Detect which cell encompasses the target text, then output its [x, y] center coordinate. 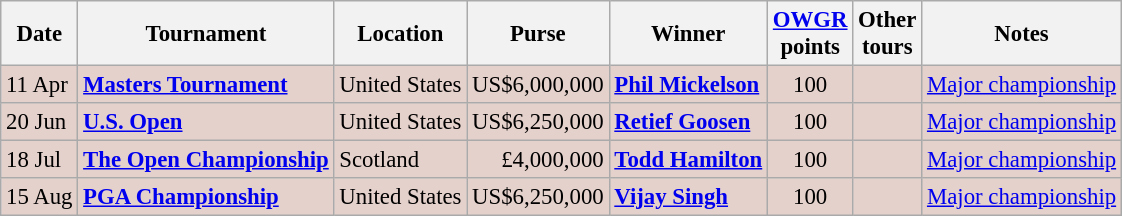
11 Apr [40, 85]
Phil Mickelson [688, 85]
15 Aug [40, 197]
£4,000,000 [538, 160]
18 Jul [40, 160]
Winner [688, 34]
Location [400, 34]
The Open Championship [206, 160]
US$6,000,000 [538, 85]
Vijay Singh [688, 197]
20 Jun [40, 122]
PGA Championship [206, 197]
U.S. Open [206, 122]
Othertours [888, 34]
Notes [1022, 34]
Retief Goosen [688, 122]
Tournament [206, 34]
Todd Hamilton [688, 160]
Purse [538, 34]
Scotland [400, 160]
Masters Tournament [206, 85]
OWGRpoints [810, 34]
Date [40, 34]
